Return the [x, y] coordinate for the center point of the cell that contains the specified text.  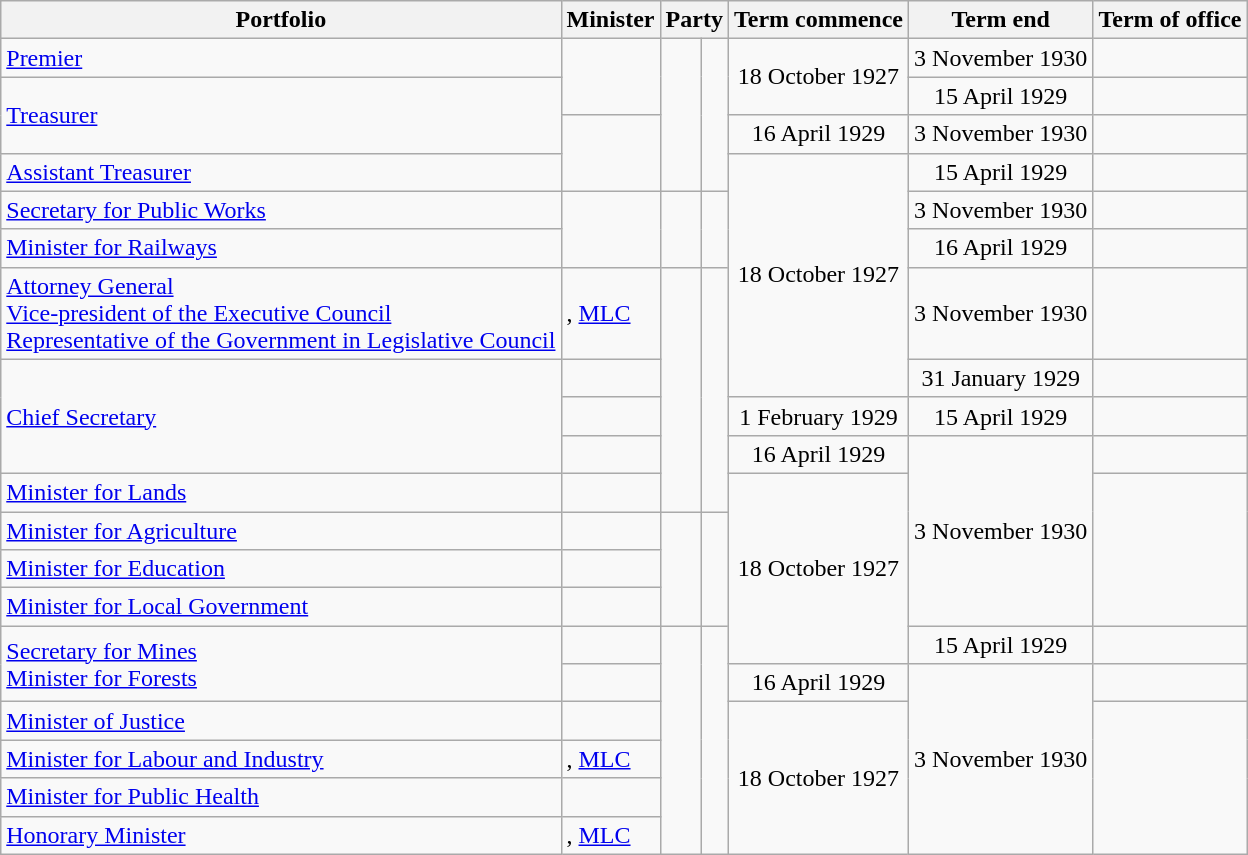
Premier [281, 58]
Party [694, 20]
Honorary Minister [281, 835]
Minister for Labour and Industry [281, 759]
Attorney GeneralVice-president of the Executive CouncilRepresentative of the Government in Legislative Council [281, 313]
31 January 1929 [1001, 378]
Chief Secretary [281, 416]
Minister for Railways [281, 248]
Portfolio [281, 20]
Term commence [818, 20]
Term end [1001, 20]
Treasurer [281, 115]
Minister for Public Health [281, 797]
Minister [610, 20]
Minister of Justice [281, 721]
1 February 1929 [818, 416]
Assistant Treasurer [281, 172]
Minister for Agriculture [281, 531]
Minister for Local Government [281, 607]
Minister for Education [281, 569]
Secretary for Public Works [281, 210]
Secretary for MinesMinister for Forests [281, 664]
Term of office [1170, 20]
Minister for Lands [281, 492]
